For the text-containing cell, return its midpoint in (X, Y) coordinate format. 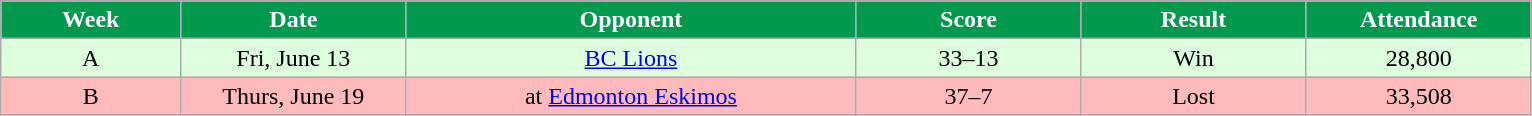
Result (1194, 20)
37–7 (968, 96)
BC Lions (631, 58)
A (91, 58)
33–13 (968, 58)
Date (294, 20)
Fri, June 13 (294, 58)
33,508 (1418, 96)
Thurs, June 19 (294, 96)
B (91, 96)
at Edmonton Eskimos (631, 96)
Score (968, 20)
Week (91, 20)
Lost (1194, 96)
28,800 (1418, 58)
Opponent (631, 20)
Attendance (1418, 20)
Win (1194, 58)
